Find where the given text appears and provide that cell's center as (x, y) coordinate. 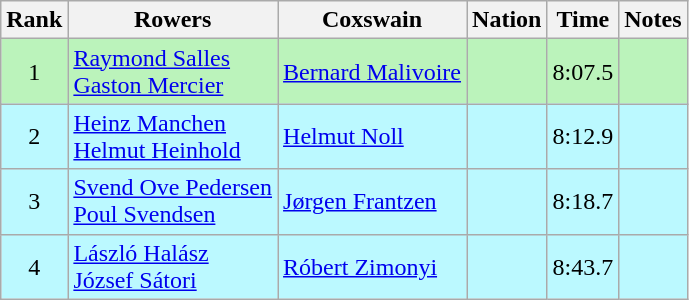
3 (34, 202)
Róbert Zimonyi (372, 266)
Raymond SallesGaston Mercier (173, 72)
2 (34, 136)
Rowers (173, 20)
Svend Ove PedersenPoul Svendsen (173, 202)
László HalászJózsef Sátori (173, 266)
4 (34, 266)
Jørgen Frantzen (372, 202)
Helmut Noll (372, 136)
8:12.9 (583, 136)
8:18.7 (583, 202)
Time (583, 20)
Rank (34, 20)
8:43.7 (583, 266)
Nation (507, 20)
1 (34, 72)
Notes (653, 20)
Bernard Malivoire (372, 72)
Heinz ManchenHelmut Heinhold (173, 136)
8:07.5 (583, 72)
Coxswain (372, 20)
